Search for the cell housing the specified text and yield its (X, Y) center coordinate. 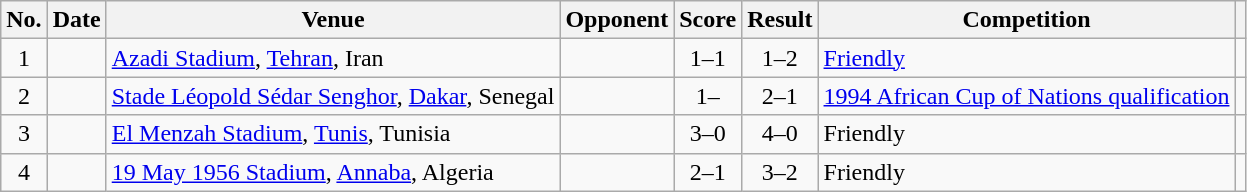
Competition (1026, 20)
1–1 (708, 58)
19 May 1956 Stadium, Annaba, Algeria (333, 172)
2 (24, 96)
Stade Léopold Sédar Senghor, Dakar, Senegal (333, 96)
No. (24, 20)
Azadi Stadium, Tehran, Iran (333, 58)
3–2 (780, 172)
3 (24, 134)
4–0 (780, 134)
Result (780, 20)
1– (708, 96)
3–0 (708, 134)
Opponent (617, 20)
1994 African Cup of Nations qualification (1026, 96)
Score (708, 20)
El Menzah Stadium, Tunis, Tunisia (333, 134)
4 (24, 172)
1–2 (780, 58)
Venue (333, 20)
Date (76, 20)
1 (24, 58)
